Find where the given text appears and provide that cell's center as [X, Y] coordinate. 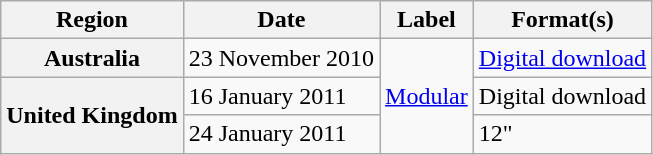
Region [92, 20]
Modular [427, 96]
24 January 2011 [281, 134]
Date [281, 20]
23 November 2010 [281, 58]
United Kingdom [92, 115]
Australia [92, 58]
16 January 2011 [281, 96]
Format(s) [562, 20]
Label [427, 20]
12" [562, 134]
